Output the [X, Y] coordinate of the center of the cell containing the given text.  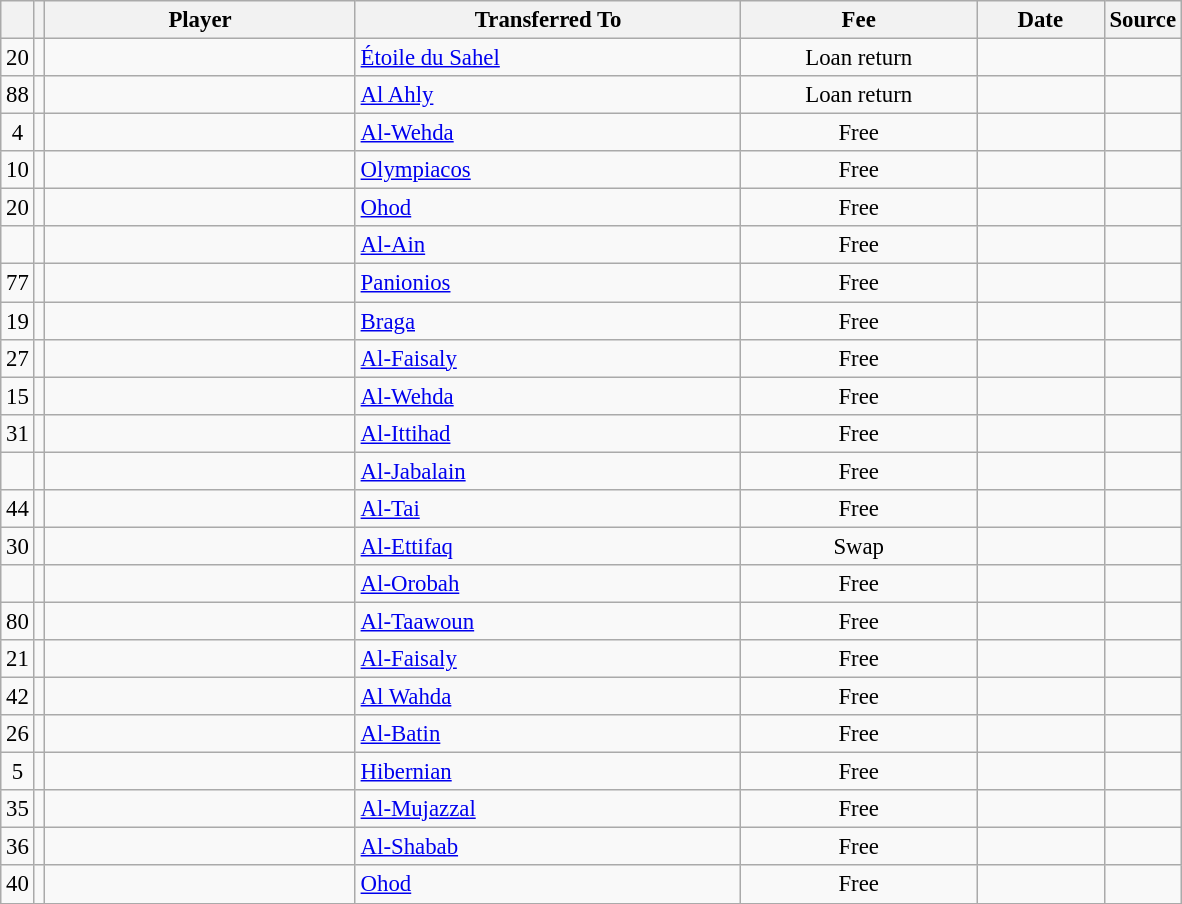
Al-Orobah [548, 584]
Al-Ittihad [548, 433]
27 [18, 358]
Hibernian [548, 772]
26 [18, 734]
42 [18, 697]
30 [18, 546]
40 [18, 885]
Al-Ain [548, 245]
Al Wahda [548, 697]
Al-Taawoun [548, 621]
10 [18, 170]
31 [18, 433]
Date [1040, 20]
Olympiacos [548, 170]
4 [18, 133]
36 [18, 847]
Transferred To [548, 20]
5 [18, 772]
77 [18, 283]
Panionios [548, 283]
Al-Batin [548, 734]
Étoile du Sahel [548, 58]
Al-Tai [548, 509]
Source [1142, 20]
Braga [548, 321]
Al-Shabab [548, 847]
Player [200, 20]
21 [18, 659]
Al Ahly [548, 95]
Al-Ettifaq [548, 546]
80 [18, 621]
44 [18, 509]
Fee [859, 20]
19 [18, 321]
88 [18, 95]
Al-Jabalain [548, 471]
Al-Mujazzal [548, 809]
15 [18, 396]
Swap [859, 546]
35 [18, 809]
